Provide the [X, Y] coordinate of the cell's center where the given text is located.  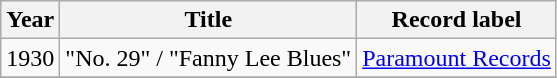
Record label [457, 20]
Paramount Records [457, 58]
Year [30, 20]
"No. 29" / "Fanny Lee Blues" [208, 58]
Title [208, 20]
1930 [30, 58]
